Detect which cell encompasses the target text, then output its [x, y] center coordinate. 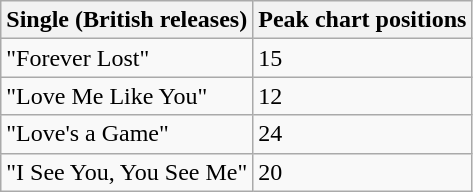
"Love Me Like You" [127, 96]
24 [362, 134]
12 [362, 96]
15 [362, 58]
Peak chart positions [362, 20]
Single (British releases) [127, 20]
"Forever Lost" [127, 58]
"I See You, You See Me" [127, 172]
20 [362, 172]
"Love's a Game" [127, 134]
